Scan for the cell matching the given text and deliver its [X, Y] coordinate at center. 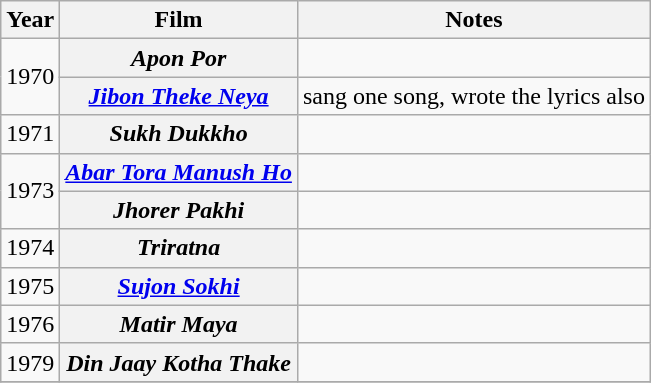
Sujon Sokhi [179, 286]
1975 [30, 286]
1979 [30, 362]
Abar Tora Manush Ho [179, 172]
Apon Por [179, 58]
sang one song, wrote the lyrics also [474, 96]
Jibon Theke Neya [179, 96]
1976 [30, 324]
1974 [30, 248]
Notes [474, 20]
Sukh Dukkho [179, 134]
1970 [30, 77]
Film [179, 20]
1971 [30, 134]
Triratna [179, 248]
Matir Maya [179, 324]
1973 [30, 191]
Din Jaay Kotha Thake [179, 362]
Jhorer Pakhi [179, 210]
Year [30, 20]
